Provide the [x, y] coordinate of the cell's center where the given text is located.  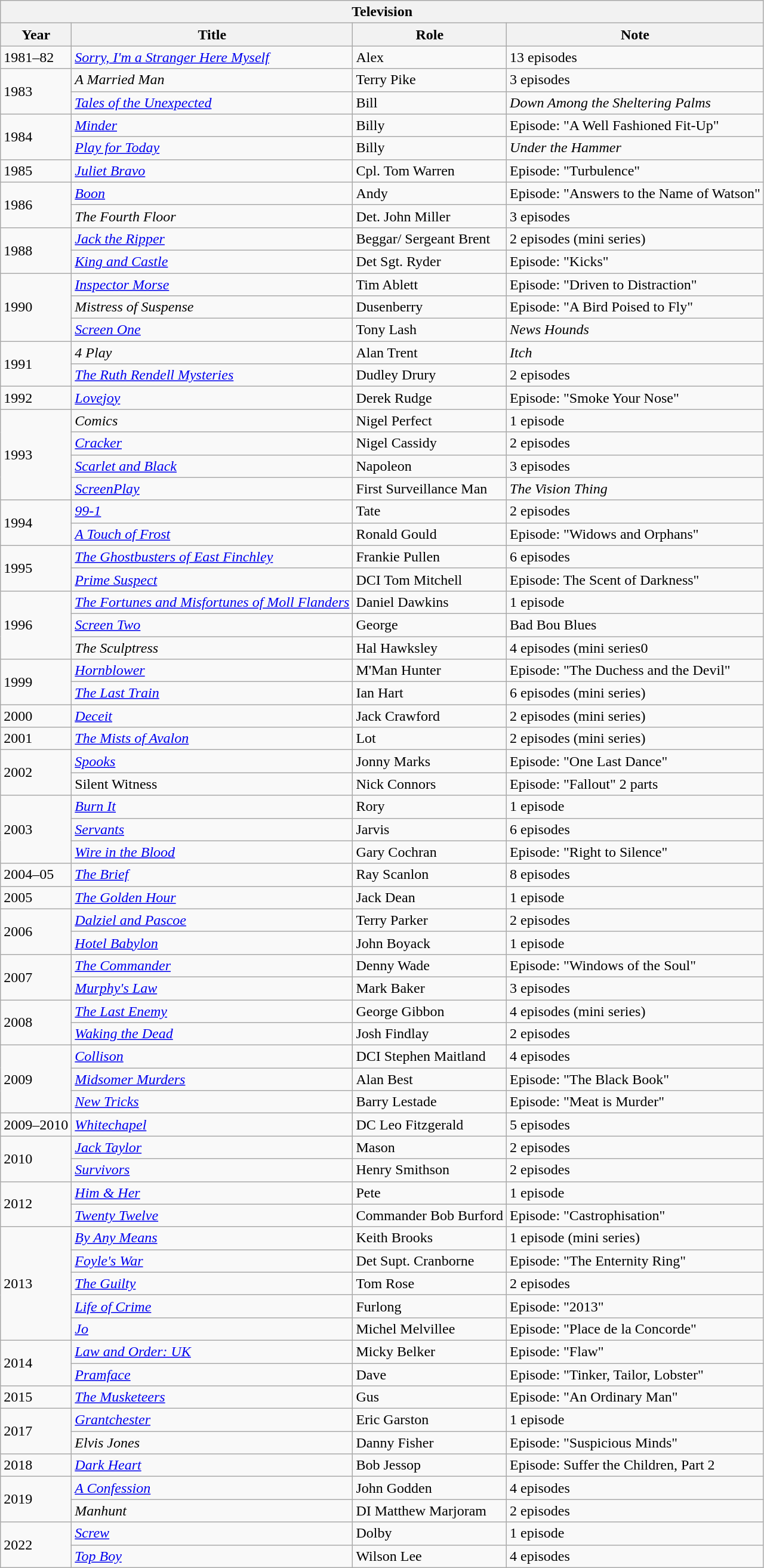
1990 [36, 307]
Note [635, 35]
2012 [36, 1204]
Henry Smithson [430, 1170]
Wire in the Blood [212, 852]
News Hounds [635, 330]
Dark Heart [212, 1465]
Cpl. Tom Warren [430, 171]
Ray Scanlon [430, 875]
2010 [36, 1159]
Servants [212, 829]
1996 [36, 625]
Wilson Lee [430, 1556]
Nigel Cassidy [430, 443]
1991 [36, 364]
1988 [36, 250]
4 episodes (mini series) [635, 1011]
Waking the Dead [212, 1034]
Top Boy [212, 1556]
Comics [212, 421]
Spooks [212, 761]
Dolby [430, 1533]
Det Supt. Cranborne [430, 1261]
2017 [36, 1431]
King and Castle [212, 261]
Episode: "A Well Fashioned Fit-Up" [635, 125]
1985 [36, 171]
Episode: "The Black Book" [635, 1079]
Mark Baker [430, 988]
Jack Dean [430, 897]
Whitechapel [212, 1125]
DC Leo Fitzgerald [430, 1125]
Gus [430, 1397]
Play for Today [212, 148]
Jo [212, 1329]
1995 [36, 568]
1994 [36, 523]
Boon [212, 193]
Det. John Miller [430, 216]
Prime Suspect [212, 579]
Pete [430, 1193]
Burn It [212, 807]
Screen One [212, 330]
Life of Crime [212, 1306]
2022 [36, 1545]
Sorry, I'm a Stranger Here Myself [212, 57]
2007 [36, 977]
Micky Belker [430, 1351]
Mistress of Suspense [212, 307]
Law and Order: UK [212, 1351]
M'Man Hunter [430, 671]
Title [212, 35]
Down Among the Sheltering Palms [635, 103]
2002 [36, 773]
The Ghostbusters of East Finchley [212, 557]
DI Matthew Marjoram [430, 1511]
Episode: "Tinker, Tailor, Lobster" [635, 1374]
Derek Rudge [430, 398]
1993 [36, 455]
Episode: "An Ordinary Man" [635, 1397]
John Godden [430, 1488]
Hal Hawksley [430, 647]
A Touch of Frost [212, 534]
Danny Fisher [430, 1443]
Itch [635, 353]
Hotel Babylon [212, 943]
Alex [430, 57]
Ronald Gould [430, 534]
Episode: "The Duchess and the Devil" [635, 671]
DCI Stephen Maitland [430, 1057]
Grantchester [212, 1420]
Scarlet and Black [212, 466]
Dudley Drury [430, 375]
Episode: "Widows and Orphans" [635, 534]
The Sculptress [212, 647]
2019 [36, 1499]
The Ruth Rendell Mysteries [212, 375]
Det Sgt. Ryder [430, 261]
Jack Taylor [212, 1147]
1984 [36, 137]
Tim Ablett [430, 285]
Denny Wade [430, 965]
The Mists of Avalon [212, 739]
The Fourth Floor [212, 216]
Lovejoy [212, 398]
2009 [36, 1079]
Jarvis [430, 829]
2004–05 [36, 875]
1986 [36, 205]
Murphy's Law [212, 988]
4 Play [212, 353]
2009–2010 [36, 1125]
1999 [36, 682]
The Golden Hour [212, 897]
2014 [36, 1363]
The Vision Thing [635, 489]
The Last Enemy [212, 1011]
Jack Crawford [430, 716]
Episode: "Place de la Concorde" [635, 1329]
2000 [36, 716]
6 episodes (mini series) [635, 693]
Role [430, 35]
ScreenPlay [212, 489]
Bob Jessop [430, 1465]
Dave [430, 1374]
A Confession [212, 1488]
Tales of the Unexpected [212, 103]
Pramface [212, 1374]
Tom Rose [430, 1283]
Gary Cochran [430, 852]
Episode: "The Enternity Ring" [635, 1261]
John Boyack [430, 943]
2013 [36, 1283]
Barry Lestade [430, 1102]
Josh Findlay [430, 1034]
1983 [36, 91]
Tony Lash [430, 330]
The Guilty [212, 1283]
Episode: "Smoke Your Nose" [635, 398]
Alan Trent [430, 353]
Tate [430, 511]
Michel Melvillee [430, 1329]
The Brief [212, 875]
Nick Connors [430, 784]
Episode: "Answers to the Name of Watson" [635, 193]
1981–82 [36, 57]
13 episodes [635, 57]
Andy [430, 193]
8 episodes [635, 875]
Furlong [430, 1306]
Him & Her [212, 1193]
Television [382, 12]
Episode: The Scent of Darkness" [635, 579]
Episode: "A Bird Poised to Fly" [635, 307]
The Commander [212, 965]
Terry Pike [430, 80]
1992 [36, 398]
The Last Train [212, 693]
Silent Witness [212, 784]
Juliet Bravo [212, 171]
Deceit [212, 716]
Terry Parker [430, 920]
Jack the Ripper [212, 239]
99-1 [212, 511]
Twenty Twelve [212, 1215]
Daniel Dawkins [430, 602]
Keith Brooks [430, 1238]
Episode: "Driven to Distraction" [635, 285]
First Surveillance Man [430, 489]
New Tricks [212, 1102]
The Musketeers [212, 1397]
Year [36, 35]
Alan Best [430, 1079]
DCI Tom Mitchell [430, 579]
Beggar/ Sergeant Brent [430, 239]
Under the Hammer [635, 148]
Dalziel and Pascoe [212, 920]
Episode: "Suspicious Minds" [635, 1443]
Screw [212, 1533]
Bad Bou Blues [635, 625]
Manhunt [212, 1511]
2001 [36, 739]
Episode: "Fallout" 2 parts [635, 784]
Minder [212, 125]
Frankie Pullen [430, 557]
Survivors [212, 1170]
Episode: "Kicks" [635, 261]
Hornblower [212, 671]
5 episodes [635, 1125]
By Any Means [212, 1238]
Episode: "Turbulence" [635, 171]
George [430, 625]
Episode: "Meat is Murder" [635, 1102]
2015 [36, 1397]
4 episodes (mini series0 [635, 647]
2005 [36, 897]
2018 [36, 1465]
Episode: "2013" [635, 1306]
Elvis Jones [212, 1443]
Bill [430, 103]
Napoleon [430, 466]
2003 [36, 829]
Dusenberry [430, 307]
Episode: Suffer the Children, Part 2 [635, 1465]
The Fortunes and Misfortunes of Moll Flanders [212, 602]
Inspector Morse [212, 285]
2006 [36, 931]
Episode: "Right to Silence" [635, 852]
Episode: "One Last Dance" [635, 761]
2008 [36, 1023]
Midsomer Murders [212, 1079]
Foyle's War [212, 1261]
Episode: "Castrophisation" [635, 1215]
Nigel Perfect [430, 421]
Lot [430, 739]
Commander Bob Burford [430, 1215]
Episode: "Windows of the Soul" [635, 965]
Jonny Marks [430, 761]
1 episode (mini series) [635, 1238]
A Married Man [212, 80]
Screen Two [212, 625]
Ian Hart [430, 693]
Eric Garston [430, 1420]
Mason [430, 1147]
Rory [430, 807]
Episode: "Flaw" [635, 1351]
George Gibbon [430, 1011]
Collison [212, 1057]
Cracker [212, 443]
